Detect which cell encompasses the target text, then output its [X, Y] center coordinate. 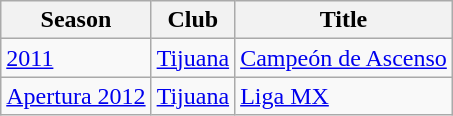
Apertura 2012 [76, 96]
2011 [76, 58]
Season [76, 20]
Liga MX [344, 96]
Club [193, 20]
Title [344, 20]
Campeón de Ascenso [344, 58]
